Provide the [x, y] coordinate of the cell's center where the given text is located.  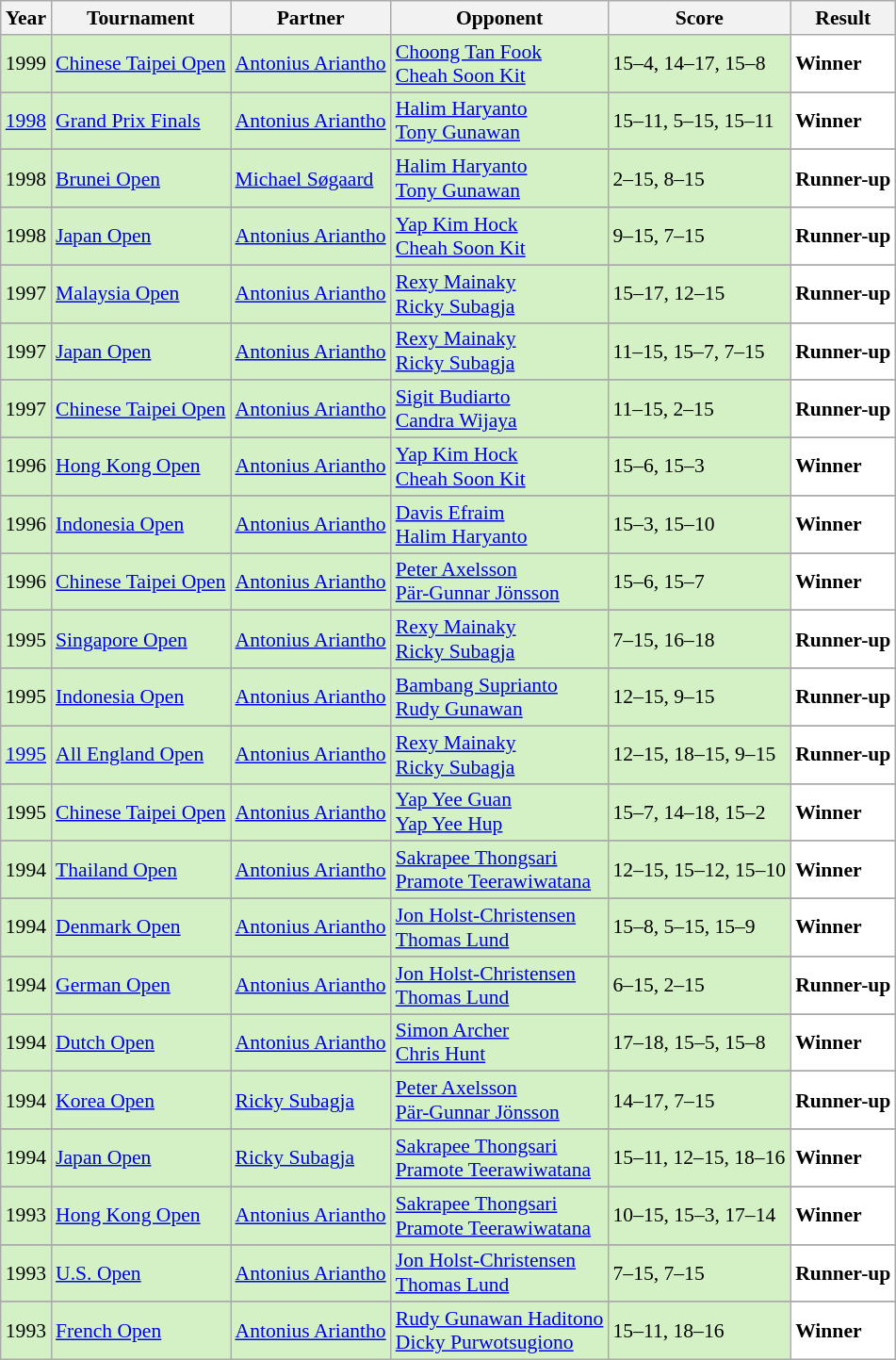
Davis Efraim Halim Haryanto [499, 524]
9–15, 7–15 [699, 236]
15–8, 5–15, 15–9 [699, 927]
15–11, 18–16 [699, 1331]
Partner [310, 18]
U.S. Open [140, 1272]
Korea Open [140, 1101]
Bambang Suprianto Rudy Gunawan [499, 697]
11–15, 2–15 [699, 409]
Year [26, 18]
14–17, 7–15 [699, 1101]
10–15, 15–3, 17–14 [699, 1216]
Rudy Gunawan Haditono Dicky Purwotsugiono [499, 1331]
7–15, 16–18 [699, 639]
Malaysia Open [140, 294]
Singapore Open [140, 639]
12–15, 15–12, 15–10 [699, 871]
11–15, 15–7, 7–15 [699, 351]
17–18, 15–5, 15–8 [699, 1042]
15–6, 15–3 [699, 467]
12–15, 9–15 [699, 697]
Michael Søgaard [310, 179]
Brunei Open [140, 179]
Opponent [499, 18]
Grand Prix Finals [140, 121]
12–15, 18–15, 9–15 [699, 754]
2–15, 8–15 [699, 179]
German Open [140, 986]
7–15, 7–15 [699, 1272]
Choong Tan Fook Cheah Soon Kit [499, 64]
Simon Archer Chris Hunt [499, 1042]
15–11, 5–15, 15–11 [699, 121]
1999 [26, 64]
Yap Yee Guan Yap Yee Hup [499, 812]
15–11, 12–15, 18–16 [699, 1157]
Result [842, 18]
15–3, 15–10 [699, 524]
French Open [140, 1331]
Sigit Budiarto Candra Wijaya [499, 409]
Tournament [140, 18]
Thailand Open [140, 871]
Score [699, 18]
All England Open [140, 754]
15–4, 14–17, 15–8 [699, 64]
15–17, 12–15 [699, 294]
Dutch Open [140, 1042]
6–15, 2–15 [699, 986]
15–6, 15–7 [699, 582]
Denmark Open [140, 927]
15–7, 14–18, 15–2 [699, 812]
